Provide the [X, Y] coordinate of the cell's center where the given text is located.  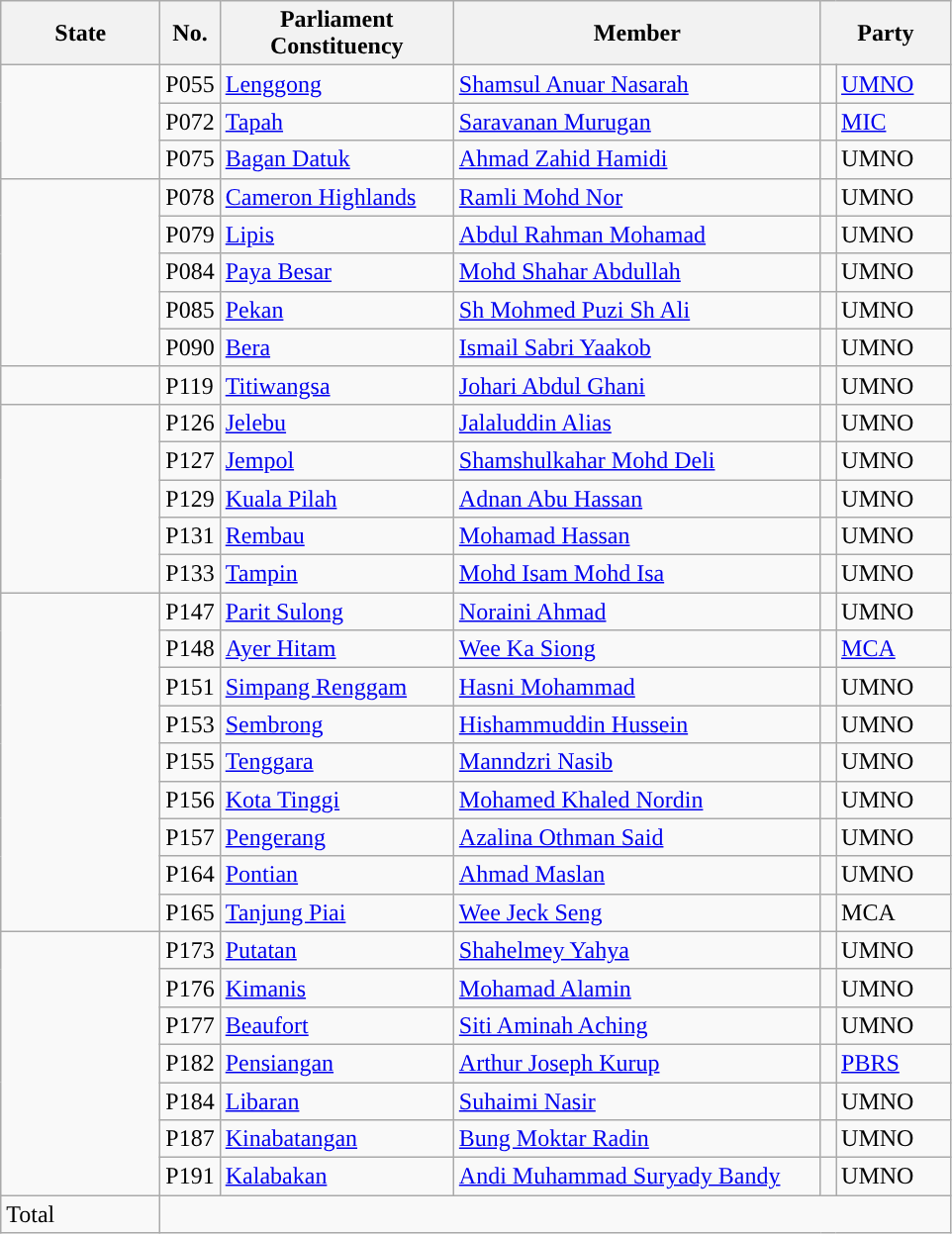
Hishammuddin Hussein [637, 724]
P126 [190, 423]
Lenggong [336, 84]
Arthur Joseph Kurup [637, 1063]
P187 [190, 1139]
Tapah [336, 122]
Kinabatangan [336, 1139]
Kuala Pilah [336, 498]
Hasni Mohammad [637, 687]
Wee Jeck Seng [637, 912]
Titiwangsa [336, 385]
Pekan [336, 310]
P075 [190, 159]
Jalaluddin Alias [637, 423]
Libaran [336, 1101]
MIC [894, 122]
P055 [190, 84]
Abdul Rahman Mohamad [637, 235]
Johari Abdul Ghani [637, 385]
P090 [190, 347]
Andi Muhammad Suryady Bandy [637, 1177]
P133 [190, 574]
Mohd Shahar Abdullah [637, 272]
Ismail Sabri Yaakob [637, 347]
PBRS [894, 1063]
P155 [190, 762]
P156 [190, 800]
Suhaimi Nasir [637, 1101]
Mohd Isam Mohd Isa [637, 574]
Manndzri Nasib [637, 762]
Ahmad Zahid Hamidi [637, 159]
Kota Tinggi [336, 800]
Parliament Constituency [336, 34]
Kimanis [336, 988]
P078 [190, 197]
P153 [190, 724]
P164 [190, 875]
Azalina Othman Said [637, 837]
Total [81, 1214]
Siti Aminah Aching [637, 1025]
Shamsul Anuar Nasarah [637, 84]
Parit Sulong [336, 612]
P173 [190, 950]
Mohamad Hassan [637, 536]
Ayer Hitam [336, 649]
Kalabakan [336, 1177]
P079 [190, 235]
P191 [190, 1177]
Beaufort [336, 1025]
Saravanan Murugan [637, 122]
P165 [190, 912]
Simpang Renggam [336, 687]
Tenggara [336, 762]
Wee Ka Siong [637, 649]
Pensiangan [336, 1063]
State [81, 34]
Pontian [336, 875]
P182 [190, 1063]
Tampin [336, 574]
P184 [190, 1101]
P176 [190, 988]
Jelebu [336, 423]
P157 [190, 837]
Member [637, 34]
Mohamed Khaled Nordin [637, 800]
Bagan Datuk [336, 159]
Sh Mohmed Puzi Sh Ali [637, 310]
Jempol [336, 460]
P127 [190, 460]
Party [885, 34]
Shahelmey Yahya [637, 950]
Ramli Mohd Nor [637, 197]
Bung Moktar Radin [637, 1139]
Shamshulkahar Mohd Deli [637, 460]
P147 [190, 612]
Noraini Ahmad [637, 612]
Putatan [336, 950]
Paya Besar [336, 272]
Adnan Abu Hassan [637, 498]
Pengerang [336, 837]
Cameron Highlands [336, 197]
P131 [190, 536]
No. [190, 34]
P177 [190, 1025]
P129 [190, 498]
Mohamad Alamin [637, 988]
Rembau [336, 536]
Bera [336, 347]
P119 [190, 385]
P148 [190, 649]
Tanjung Piai [336, 912]
P084 [190, 272]
Sembrong [336, 724]
Ahmad Maslan [637, 875]
P072 [190, 122]
Lipis [336, 235]
P085 [190, 310]
P151 [190, 687]
